For the text-containing cell, return its midpoint in (X, Y) coordinate format. 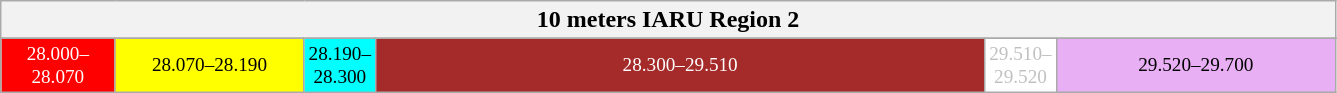
28.070–28.190 (210, 66)
29.520–29.700 (1196, 66)
28.000–28.070 (58, 66)
10 meters IARU Region 2 (668, 20)
28.300–29.510 (680, 66)
29.510–29.520 (1021, 66)
28.190–28.300 (340, 66)
